For the text-containing cell, return its midpoint in (x, y) coordinate format. 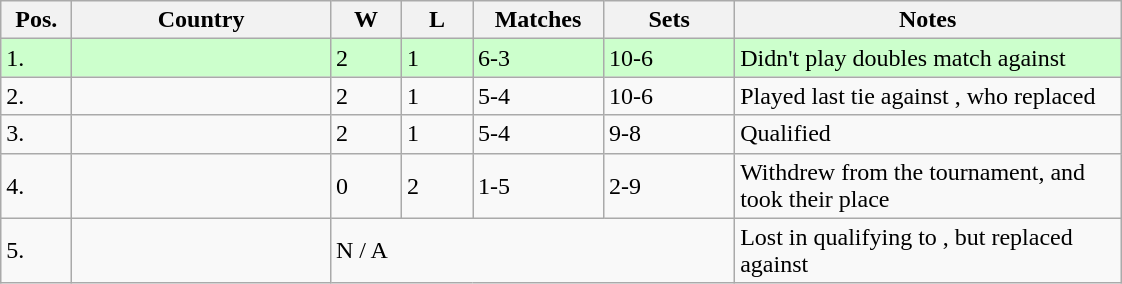
Pos. (36, 20)
1. (36, 58)
Didn't play doubles match against (928, 58)
L (436, 20)
W (366, 20)
1-5 (538, 186)
N / A (532, 250)
Qualified (928, 134)
4. (36, 186)
Sets (670, 20)
3. (36, 134)
6-3 (538, 58)
Notes (928, 20)
9-8 (670, 134)
0 (366, 186)
5. (36, 250)
Country (202, 20)
Withdrew from the tournament, and took their place (928, 186)
2-9 (670, 186)
Lost in qualifying to , but replaced against (928, 250)
Played last tie against , who replaced (928, 96)
Matches (538, 20)
2. (36, 96)
